Return the [X, Y] coordinate for the center point of the cell that contains the specified text.  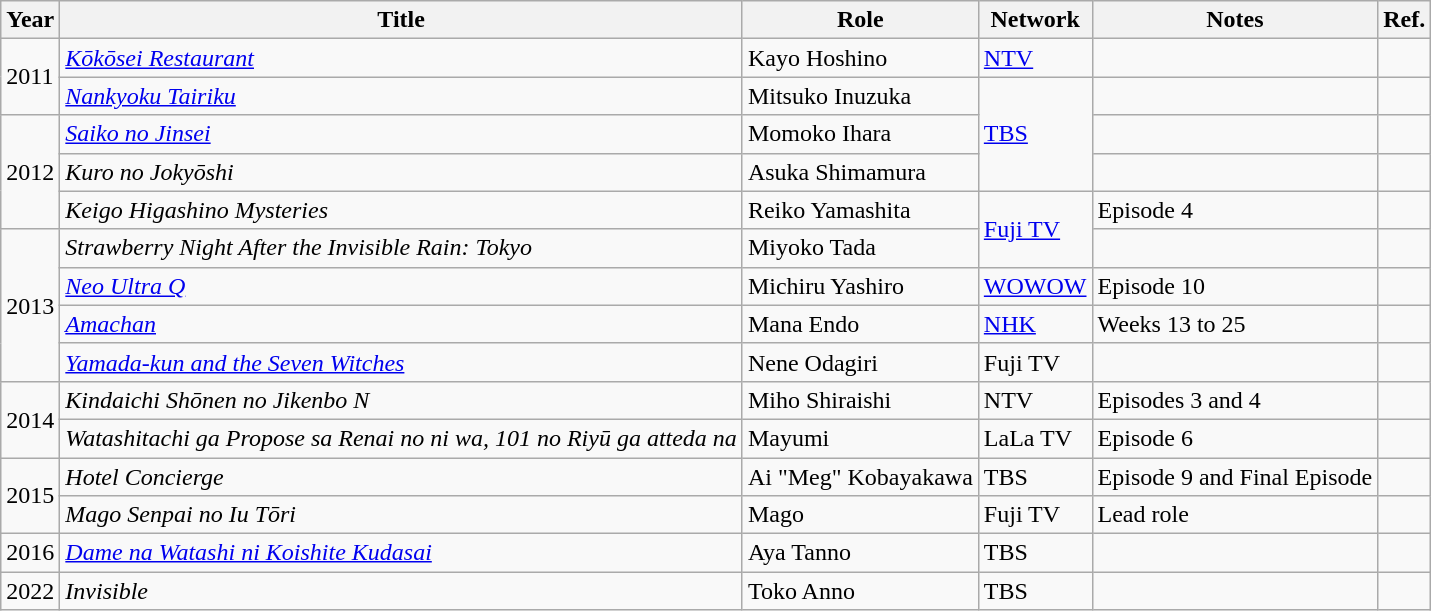
Nankyoku Tairiku [402, 96]
Episode 6 [1235, 438]
Network [1035, 20]
Kayo Hoshino [860, 58]
Kōkōsei Restaurant [402, 58]
Episodes 3 and 4 [1235, 400]
Miho Shiraishi [860, 400]
Weeks 13 to 25 [1235, 324]
Ref. [1404, 20]
Episode 10 [1235, 286]
Keigo Higashino Mysteries [402, 210]
Hotel Concierge [402, 477]
Mago [860, 515]
Watashitachi ga Propose sa Renai no ni wa, 101 no Riyū ga atteda na [402, 438]
Notes [1235, 20]
2022 [30, 591]
Role [860, 20]
2012 [30, 172]
Year [30, 20]
2015 [30, 496]
Saiko no Jinsei [402, 134]
Dame na Watashi ni Koishite Kudasai [402, 553]
Reiko Yamashita [860, 210]
Title [402, 20]
Mitsuko Inuzuka [860, 96]
Kindaichi Shōnen no Jikenbo N [402, 400]
Amachan [402, 324]
Lead role [1235, 515]
Ai "Meg" Kobayakawa [860, 477]
2013 [30, 305]
Nene Odagiri [860, 362]
Mana Endo [860, 324]
WOWOW [1035, 286]
NHK [1035, 324]
Asuka Shimamura [860, 172]
Yamada-kun and the Seven Witches [402, 362]
Neo Ultra Q [402, 286]
Episode 9 and Final Episode [1235, 477]
Invisible [402, 591]
Aya Tanno [860, 553]
2011 [30, 77]
Mayumi [860, 438]
Mago Senpai no Iu Tōri [402, 515]
Miyoko Tada [860, 248]
LaLa TV [1035, 438]
Episode 4 [1235, 210]
2016 [30, 553]
Strawberry Night After the Invisible Rain: Tokyo [402, 248]
2014 [30, 419]
Kuro no Jokyōshi [402, 172]
Michiru Yashiro [860, 286]
Toko Anno [860, 591]
Momoko Ihara [860, 134]
